Return the [x, y] coordinate for the center point of the cell that contains the specified text.  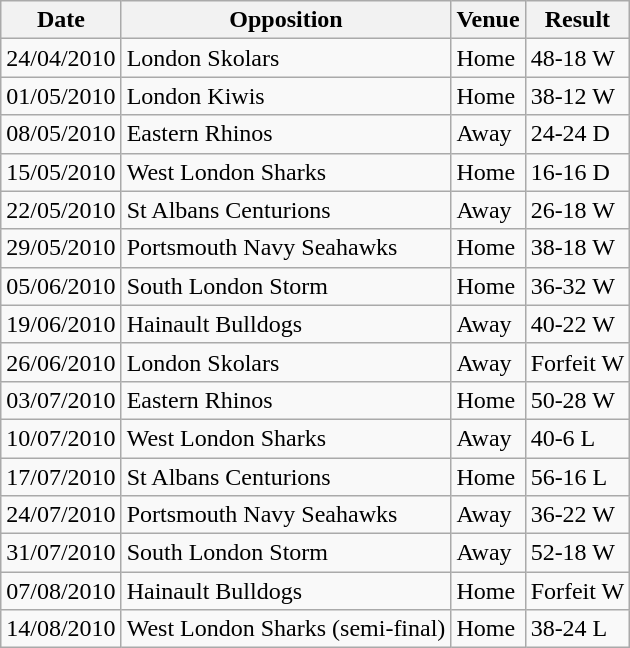
29/05/2010 [61, 248]
26-18 W [578, 210]
16-16 D [578, 172]
01/05/2010 [61, 96]
03/07/2010 [61, 400]
38-12 W [578, 96]
07/08/2010 [61, 591]
24/07/2010 [61, 515]
38-24 L [578, 629]
19/06/2010 [61, 324]
08/05/2010 [61, 134]
14/08/2010 [61, 629]
40-22 W [578, 324]
40-6 L [578, 438]
22/05/2010 [61, 210]
10/07/2010 [61, 438]
15/05/2010 [61, 172]
50-28 W [578, 400]
38-18 W [578, 248]
Opposition [286, 20]
36-22 W [578, 515]
52-18 W [578, 553]
17/07/2010 [61, 477]
24/04/2010 [61, 58]
48-18 W [578, 58]
36-32 W [578, 286]
London Kiwis [286, 96]
24-24 D [578, 134]
05/06/2010 [61, 286]
Date [61, 20]
Result [578, 20]
56-16 L [578, 477]
Venue [488, 20]
West London Sharks (semi-final) [286, 629]
26/06/2010 [61, 362]
31/07/2010 [61, 553]
